Detect which cell encompasses the target text, then output its (x, y) center coordinate. 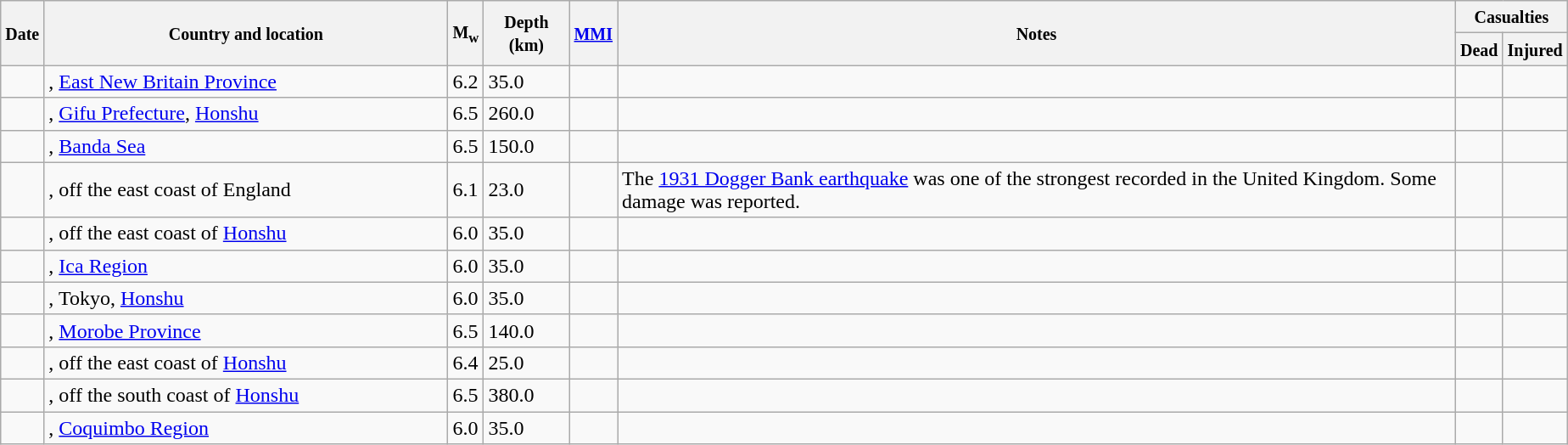
, East New Britain Province (246, 82)
23.0 (526, 190)
, Banda Sea (246, 146)
Country and location (246, 33)
, Morobe Province (246, 330)
, Gifu Prefecture, Honshu (246, 114)
Injured (1535, 49)
140.0 (526, 330)
, Ica Region (246, 266)
, Coquimbo Region (246, 427)
Depth (km) (526, 33)
Notes (1037, 33)
, Tokyo, Honshu (246, 298)
, off the east coast of England (246, 190)
, off the south coast of Honshu (246, 395)
Dead (1479, 49)
6.2 (466, 82)
6.1 (466, 190)
MMI (594, 33)
Mw (466, 33)
380.0 (526, 395)
6.4 (466, 363)
25.0 (526, 363)
Casualties (1511, 17)
260.0 (526, 114)
150.0 (526, 146)
The 1931 Dogger Bank earthquake was one of the strongest recorded in the United Kingdom. Some damage was reported. (1037, 190)
Date (22, 33)
